Return [x, y] of the center of cell containing provided text 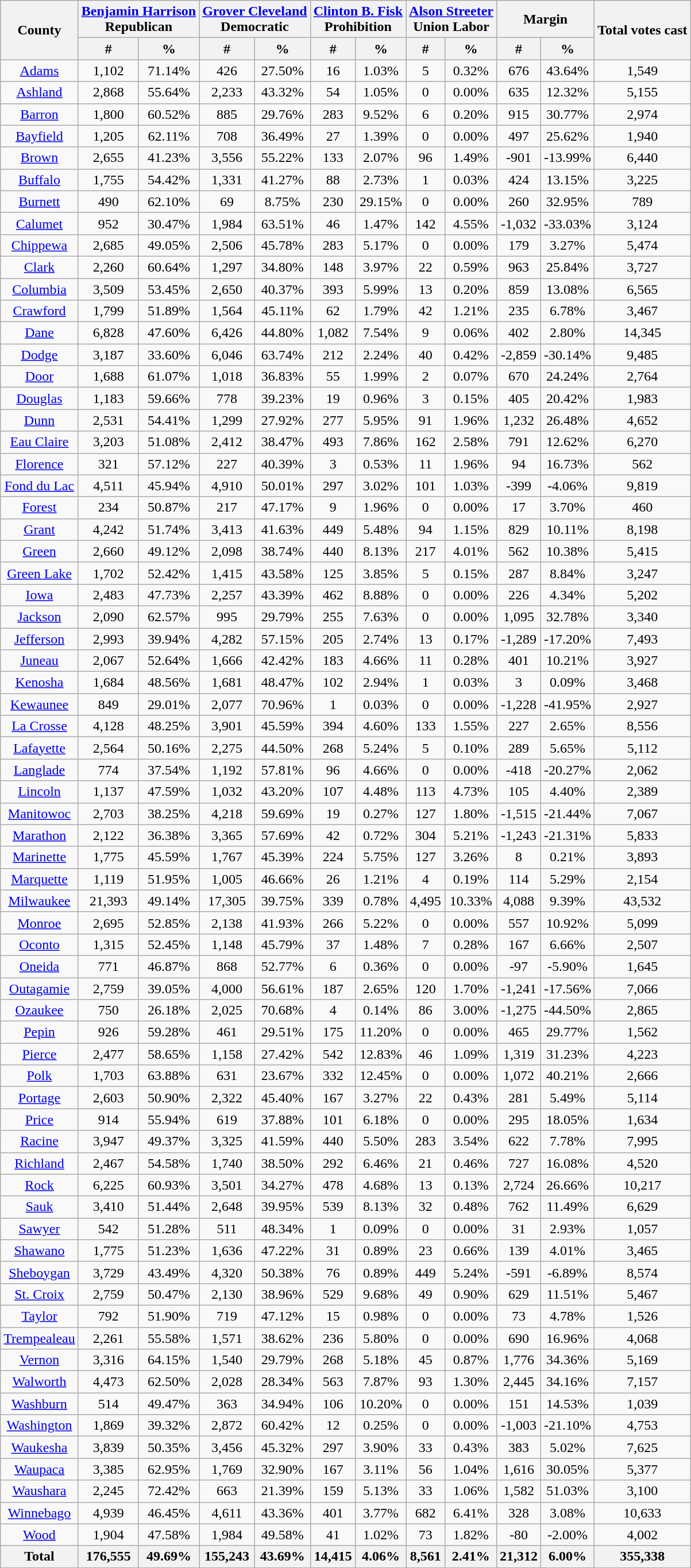
4.48% [380, 792]
41.63% [283, 529]
13.15% [568, 180]
1,740 [227, 1163]
7,067 [643, 814]
11.49% [568, 1207]
5.13% [380, 1491]
18.05% [568, 1120]
105 [518, 792]
727 [518, 1163]
789 [643, 202]
774 [108, 770]
120 [426, 988]
8 [518, 857]
51.23% [169, 1250]
8,561 [426, 1557]
26 [333, 879]
6,828 [108, 333]
2.94% [380, 683]
Waupaca [39, 1469]
3,325 [227, 1141]
10.33% [471, 901]
Chippewa [39, 245]
1,095 [518, 617]
3.54% [471, 1141]
30.77% [568, 114]
1.79% [380, 311]
9,819 [643, 486]
43.20% [283, 792]
39.23% [283, 398]
Burnett [39, 202]
3,100 [643, 1491]
Vernon [39, 1360]
5.49% [568, 1098]
3.90% [380, 1447]
Lafayette [39, 748]
682 [426, 1513]
2.07% [380, 158]
0.32% [471, 71]
0.10% [471, 748]
Dunn [39, 420]
1,799 [108, 311]
Grant [39, 529]
5.75% [380, 857]
6.18% [380, 1120]
34.16% [568, 1382]
Wood [39, 1535]
995 [227, 617]
2,467 [108, 1163]
47.58% [169, 1535]
2,865 [643, 1011]
8.84% [568, 573]
52.45% [169, 944]
4,282 [227, 639]
Juneau [39, 661]
32.90% [283, 1469]
0.19% [471, 879]
-1,243 [518, 835]
2,993 [108, 639]
48.25% [169, 726]
Trempealeau [39, 1338]
38.50% [283, 1163]
2,025 [227, 1011]
0.78% [380, 901]
38.25% [169, 814]
41.23% [169, 158]
1.49% [471, 158]
Columbia [39, 289]
Clinton B. FiskProhibition [358, 20]
50.90% [169, 1098]
Rock [39, 1185]
1,331 [227, 180]
2.73% [380, 180]
3,340 [643, 617]
1,018 [227, 377]
45 [426, 1360]
762 [518, 1207]
332 [333, 1076]
3.00% [471, 1011]
3.97% [380, 267]
2.93% [568, 1229]
-591 [518, 1272]
2,077 [227, 704]
4,002 [643, 1535]
54 [333, 92]
45.79% [283, 944]
5,112 [643, 748]
462 [333, 595]
31.23% [568, 1054]
289 [518, 748]
Langlade [39, 770]
3,413 [227, 529]
1,564 [227, 311]
45.11% [283, 311]
1,983 [643, 398]
952 [108, 223]
2,650 [227, 289]
88 [333, 180]
363 [227, 1404]
Polk [39, 1076]
355,338 [643, 1557]
Dane [39, 333]
9,485 [643, 355]
12.83% [380, 1054]
62.11% [169, 136]
1,688 [108, 377]
10.38% [568, 551]
0.53% [380, 464]
86 [426, 1011]
557 [518, 923]
3,203 [108, 442]
2,655 [108, 158]
51.08% [169, 442]
44.50% [283, 748]
3,927 [643, 661]
30.47% [169, 223]
6.41% [471, 1513]
49.58% [283, 1535]
778 [227, 398]
Fond du Lac [39, 486]
Oconto [39, 944]
10,217 [643, 1185]
277 [333, 420]
339 [333, 901]
926 [108, 1032]
1,148 [227, 944]
Walworth [39, 1382]
-1,515 [518, 814]
29.51% [283, 1032]
27.50% [283, 71]
Barron [39, 114]
1,645 [643, 966]
4,652 [643, 420]
55.94% [169, 1120]
2,389 [643, 792]
7 [426, 944]
45.40% [283, 1098]
County [39, 30]
51.89% [169, 311]
-80 [518, 1535]
38.74% [283, 551]
47.59% [169, 792]
1,582 [518, 1491]
53.45% [169, 289]
0.98% [380, 1316]
39.95% [283, 1207]
2,666 [643, 1076]
47.17% [283, 508]
38.62% [283, 1338]
Ashland [39, 92]
3,124 [643, 223]
0.42% [471, 355]
1,769 [227, 1469]
0.90% [471, 1294]
-44.50% [568, 1011]
37.54% [169, 770]
281 [518, 1098]
125 [333, 573]
Washington [39, 1426]
563 [333, 1382]
478 [333, 1185]
48.47% [283, 683]
Ozaukee [39, 1011]
708 [227, 136]
663 [227, 1491]
183 [333, 661]
57.12% [169, 464]
3,467 [643, 311]
2,703 [108, 814]
0.46% [471, 1163]
849 [108, 704]
234 [108, 508]
2,062 [643, 770]
Monroe [39, 923]
17 [518, 508]
45.94% [169, 486]
2,685 [108, 245]
2,067 [108, 661]
915 [518, 114]
0.06% [471, 333]
6.66% [568, 944]
29.77% [568, 1032]
17,305 [227, 901]
4,473 [108, 1382]
-20.27% [568, 770]
4,242 [108, 529]
20.42% [568, 398]
29.01% [169, 704]
Manitowoc [39, 814]
0.87% [471, 1360]
1,299 [227, 420]
60.42% [283, 1426]
148 [333, 267]
3.26% [471, 857]
St. Croix [39, 1294]
Brown [39, 158]
539 [333, 1207]
3.70% [568, 508]
Marquette [39, 879]
Pepin [39, 1032]
4,939 [108, 1513]
-30.14% [568, 355]
0.59% [471, 267]
51.44% [169, 1207]
5.65% [568, 748]
6,225 [108, 1185]
230 [333, 202]
670 [518, 377]
719 [227, 1316]
-2,859 [518, 355]
2,257 [227, 595]
Adams [39, 71]
4,910 [227, 486]
2,098 [227, 551]
5.29% [568, 879]
51.74% [169, 529]
1,755 [108, 180]
29.76% [283, 114]
62.50% [169, 1382]
41.93% [283, 923]
383 [518, 1447]
Portage [39, 1098]
-21.10% [568, 1426]
10.11% [568, 529]
Forest [39, 508]
187 [333, 988]
Total [39, 1557]
46.45% [169, 1513]
13.08% [568, 289]
405 [518, 398]
62 [333, 311]
7.87% [380, 1382]
4,218 [227, 814]
8,556 [643, 726]
9.39% [568, 901]
42.42% [283, 661]
30.05% [568, 1469]
48.56% [169, 683]
1,562 [643, 1032]
4,320 [227, 1272]
1,057 [643, 1229]
37.88% [283, 1120]
1,571 [227, 1338]
3,501 [227, 1185]
2,974 [643, 114]
1.55% [471, 726]
1,232 [518, 420]
155,243 [227, 1557]
2,564 [108, 748]
40.37% [283, 289]
7,157 [643, 1382]
750 [108, 1011]
49.37% [169, 1141]
493 [333, 442]
10.92% [568, 923]
4,511 [108, 486]
-17.56% [568, 988]
-4.06% [568, 486]
1,297 [227, 267]
47.12% [283, 1316]
1.15% [471, 529]
49.47% [169, 1404]
57.15% [283, 639]
14,345 [643, 333]
16.08% [568, 1163]
622 [518, 1141]
328 [518, 1513]
43.64% [568, 71]
-1,032 [518, 223]
51.95% [169, 879]
50.38% [283, 1272]
Oneida [39, 966]
Outagamie [39, 988]
Crawford [39, 311]
8,574 [643, 1272]
43.32% [283, 92]
107 [333, 792]
963 [518, 267]
26.18% [169, 1011]
7,066 [643, 988]
2.58% [471, 442]
7,995 [643, 1141]
529 [333, 1294]
4,495 [426, 901]
25.84% [568, 267]
23 [426, 1250]
2,275 [227, 748]
1,904 [108, 1535]
255 [333, 617]
1,119 [108, 879]
47.22% [283, 1250]
70.96% [283, 704]
49.12% [169, 551]
46.66% [283, 879]
2,764 [643, 377]
159 [333, 1491]
1.47% [380, 223]
3,893 [643, 857]
Alson StreeterUnion Labor [451, 20]
2,531 [108, 420]
792 [108, 1316]
3,509 [108, 289]
10.21% [568, 661]
-41.95% [568, 704]
631 [227, 1076]
1.70% [471, 988]
7,625 [643, 1447]
1,681 [227, 683]
5,099 [643, 923]
1,869 [108, 1426]
-1,003 [518, 1426]
2.41% [471, 1557]
5.50% [380, 1141]
1,940 [643, 136]
Winnebago [39, 1513]
33.60% [169, 355]
393 [333, 289]
7.54% [380, 333]
43.58% [283, 573]
2,233 [227, 92]
304 [426, 835]
5,415 [643, 551]
2,028 [227, 1382]
10.20% [380, 1404]
1,666 [227, 661]
4,088 [518, 901]
1,702 [108, 573]
45.39% [283, 857]
0.21% [568, 857]
619 [227, 1120]
-21.44% [568, 814]
175 [333, 1032]
70.68% [283, 1011]
2 [426, 377]
236 [333, 1338]
50.01% [283, 486]
47.73% [169, 595]
6,565 [643, 289]
Marinette [39, 857]
28.34% [283, 1382]
63.74% [283, 355]
5.99% [380, 289]
5.22% [380, 923]
2,872 [227, 1426]
27 [333, 136]
102 [333, 683]
1.06% [471, 1491]
1,616 [518, 1469]
34.27% [283, 1185]
48.34% [283, 1229]
52.85% [169, 923]
-1,275 [518, 1011]
1.05% [380, 92]
1,032 [227, 792]
21,312 [518, 1557]
2,648 [227, 1207]
1,526 [643, 1316]
511 [227, 1229]
4,128 [108, 726]
5,377 [643, 1469]
690 [518, 1338]
1,319 [518, 1054]
5.17% [380, 245]
4,611 [227, 1513]
868 [227, 966]
50.16% [169, 748]
41.59% [283, 1141]
212 [333, 355]
14,415 [333, 1557]
Jackson [39, 617]
49 [426, 1294]
5,155 [643, 92]
45.32% [283, 1447]
106 [333, 1404]
-6.89% [568, 1272]
5,114 [643, 1098]
1,205 [108, 136]
Price [39, 1120]
50.47% [169, 1294]
1.82% [471, 1535]
0.07% [471, 377]
2,122 [108, 835]
235 [518, 311]
36.49% [283, 136]
Richland [39, 1163]
-5.90% [568, 966]
394 [333, 726]
51.90% [169, 1316]
39.75% [283, 901]
10,633 [643, 1513]
3,410 [108, 1207]
1,315 [108, 944]
6.00% [568, 1557]
45.78% [283, 245]
295 [518, 1120]
43.69% [283, 1557]
-13.99% [568, 158]
2,261 [108, 1338]
914 [108, 1120]
0.48% [471, 1207]
7,493 [643, 639]
Kenosha [39, 683]
9.52% [380, 114]
1,636 [227, 1250]
Douglas [39, 398]
2,477 [108, 1054]
4.06% [380, 1557]
4.40% [568, 792]
29.15% [380, 202]
54.58% [169, 1163]
3,947 [108, 1141]
6.78% [568, 311]
1,549 [643, 71]
1,703 [108, 1076]
3.11% [380, 1469]
4.68% [380, 1185]
52.64% [169, 661]
2,245 [108, 1491]
Jefferson [39, 639]
43.39% [283, 595]
56 [426, 1469]
3,385 [108, 1469]
Green [39, 551]
62.10% [169, 202]
Margin [545, 20]
55.58% [169, 1338]
1,415 [227, 573]
12.45% [380, 1076]
2,695 [108, 923]
Calumet [39, 223]
60.64% [169, 267]
7.63% [380, 617]
51.28% [169, 1229]
3.85% [380, 573]
34.80% [283, 267]
Marathon [39, 835]
2.74% [380, 639]
5,202 [643, 595]
52.77% [283, 966]
1.30% [471, 1382]
885 [227, 114]
151 [518, 1404]
3.08% [568, 1513]
6,629 [643, 1207]
12.62% [568, 442]
6.46% [380, 1163]
-901 [518, 158]
0.96% [380, 398]
11.20% [380, 1032]
676 [518, 71]
3,556 [227, 158]
49.69% [169, 1557]
-2.00% [568, 1535]
424 [518, 180]
Clark [39, 267]
Sawyer [39, 1229]
2.80% [568, 333]
287 [518, 573]
1,192 [227, 770]
8,198 [643, 529]
5,474 [643, 245]
3,187 [108, 355]
57.69% [283, 835]
49.14% [169, 901]
43.36% [283, 1513]
4,520 [643, 1163]
63.88% [169, 1076]
4,000 [227, 988]
465 [518, 1032]
4,223 [643, 1054]
2,260 [108, 267]
-1,241 [518, 988]
55.64% [169, 92]
1,039 [643, 1404]
3,316 [108, 1360]
113 [426, 792]
5.18% [380, 1360]
5.02% [568, 1447]
Shawano [39, 1250]
1,183 [108, 398]
0.66% [471, 1250]
2,603 [108, 1098]
60.93% [169, 1185]
26.66% [568, 1185]
44.80% [283, 333]
497 [518, 136]
2.24% [380, 355]
32.78% [568, 617]
La Crosse [39, 726]
0.36% [380, 966]
47.60% [169, 333]
4,753 [643, 1426]
36.38% [169, 835]
61.07% [169, 377]
23.67% [283, 1076]
5,833 [643, 835]
-1,289 [518, 639]
179 [518, 245]
266 [333, 923]
1,634 [643, 1120]
1.99% [380, 377]
Waukesha [39, 1447]
41 [333, 1535]
60.52% [169, 114]
224 [333, 857]
26.48% [568, 420]
1,776 [518, 1360]
176,555 [108, 1557]
2,507 [643, 944]
5,467 [643, 1294]
41.27% [283, 180]
34.36% [568, 1360]
6,426 [227, 333]
3,225 [643, 180]
Pierce [39, 1054]
629 [518, 1294]
34.94% [283, 1404]
52.42% [169, 573]
461 [227, 1032]
4.34% [568, 595]
21 [426, 1163]
55.22% [283, 158]
1,158 [227, 1054]
1.39% [380, 136]
1,767 [227, 857]
36.83% [283, 377]
2,154 [643, 879]
1,072 [518, 1076]
32.95% [568, 202]
62.57% [169, 617]
40 [426, 355]
1,137 [108, 792]
2,090 [108, 617]
Total votes cast [643, 30]
6,046 [227, 355]
12 [333, 1426]
8.88% [380, 595]
72.42% [169, 1491]
205 [333, 639]
791 [518, 442]
829 [518, 529]
24.24% [568, 377]
69 [227, 202]
56.61% [283, 988]
59.28% [169, 1032]
62.95% [169, 1469]
Grover ClevelandDemocratic [255, 20]
39.94% [169, 639]
0.27% [380, 814]
260 [518, 202]
5,169 [643, 1360]
321 [108, 464]
27.92% [283, 420]
Florence [39, 464]
3,468 [643, 683]
-1,228 [518, 704]
Door [39, 377]
490 [108, 202]
7.86% [380, 442]
1.80% [471, 814]
514 [108, 1404]
7.78% [568, 1141]
1,102 [108, 71]
Green Lake [39, 573]
1.04% [471, 1469]
3,465 [643, 1250]
859 [518, 289]
4.60% [380, 726]
Lincoln [39, 792]
54.41% [169, 420]
4.55% [471, 223]
426 [227, 71]
59.66% [169, 398]
Benjamin HarrisonRepublican [138, 20]
14.53% [568, 1404]
63.51% [283, 223]
-21.31% [568, 835]
1.48% [380, 944]
635 [518, 92]
76 [333, 1272]
16 [333, 71]
1.09% [471, 1054]
4,068 [643, 1338]
50.35% [169, 1447]
58.65% [169, 1054]
3,729 [108, 1272]
Buffalo [39, 180]
Sheboygan [39, 1272]
1,005 [227, 879]
12.32% [568, 92]
2,506 [227, 245]
32 [426, 1207]
162 [426, 442]
2,445 [518, 1382]
3,247 [643, 573]
0.25% [380, 1426]
3,365 [227, 835]
8.75% [283, 202]
50.87% [169, 508]
0.14% [380, 1011]
2,660 [108, 551]
0.13% [471, 1185]
21.39% [283, 1491]
16.96% [568, 1338]
3.77% [380, 1513]
21,393 [108, 901]
1,540 [227, 1360]
460 [643, 508]
9.68% [380, 1294]
64.15% [169, 1360]
-97 [518, 966]
Sauk [39, 1207]
3,456 [227, 1447]
6,270 [643, 442]
Iowa [39, 595]
-418 [518, 770]
402 [518, 333]
1,800 [108, 114]
3,901 [227, 726]
Racine [39, 1141]
226 [518, 595]
2,138 [227, 923]
2,130 [227, 1294]
-33.03% [568, 223]
Dodge [39, 355]
4.73% [471, 792]
Waushara [39, 1491]
3,839 [108, 1447]
771 [108, 966]
43,532 [643, 901]
3.02% [380, 486]
37 [333, 944]
139 [518, 1250]
1.02% [380, 1535]
5.95% [380, 420]
Kewaunee [39, 704]
4.78% [568, 1316]
Eau Claire [39, 442]
57.81% [283, 770]
11.51% [568, 1294]
71.14% [169, 71]
27.42% [283, 1054]
40.21% [568, 1076]
3,727 [643, 267]
16.73% [568, 464]
55 [333, 377]
91 [426, 420]
5.48% [380, 529]
39.05% [169, 988]
93 [426, 1382]
38.47% [283, 442]
2,724 [518, 1185]
-17.20% [568, 639]
2,412 [227, 442]
25.62% [568, 136]
2,868 [108, 92]
2,322 [227, 1098]
Bayfield [39, 136]
39.32% [169, 1426]
46.87% [169, 966]
Milwaukee [39, 901]
43.49% [169, 1272]
5.21% [471, 835]
Washburn [39, 1404]
40.39% [283, 464]
Taylor [39, 1316]
0.17% [471, 639]
142 [426, 223]
-399 [518, 486]
59.69% [283, 814]
38.96% [283, 1294]
6,440 [643, 158]
49.05% [169, 245]
292 [333, 1163]
2,927 [643, 704]
0.72% [380, 835]
15 [333, 1316]
114 [518, 879]
51.03% [568, 1491]
1,684 [108, 683]
54.42% [169, 180]
1,082 [333, 333]
5.80% [380, 1338]
2,483 [108, 595]
